Return the (x, y) coordinate for the center point of the cell that contains the specified text.  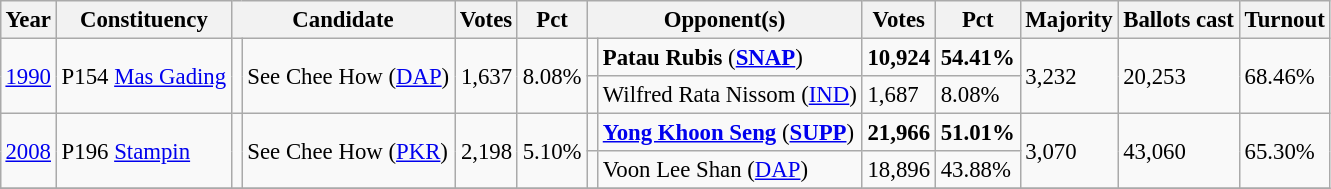
P196 Stampin (144, 152)
2008 (28, 152)
18,896 (898, 170)
2,198 (486, 152)
Ballots cast (1178, 20)
10,924 (898, 57)
54.41% (978, 57)
Yong Khoon Seng (SUPP) (730, 133)
65.30% (1284, 152)
1990 (28, 76)
51.01% (978, 133)
Opponent(s) (724, 20)
68.46% (1284, 76)
Wilfred Rata Nissom (IND) (730, 95)
Majority (1069, 20)
3,070 (1069, 152)
21,966 (898, 133)
5.10% (552, 152)
Constituency (144, 20)
Patau Rubis (SNAP) (730, 57)
Year (28, 20)
Turnout (1284, 20)
Candidate (342, 20)
P154 Mas Gading (144, 76)
See Chee How (PKR) (348, 152)
43.88% (978, 170)
See Chee How (DAP) (348, 76)
43,060 (1178, 152)
1,687 (898, 95)
1,637 (486, 76)
20,253 (1178, 76)
Voon Lee Shan (DAP) (730, 170)
3,232 (1069, 76)
